Scan for the cell matching the given text and deliver its [x, y] coordinate at center. 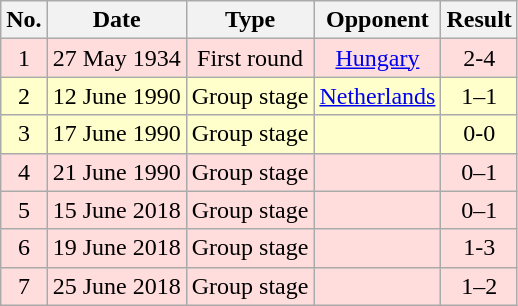
Opponent [378, 20]
0-0 [479, 134]
25 June 2018 [116, 286]
No. [24, 20]
21 June 1990 [116, 172]
2-4 [479, 58]
1–2 [479, 286]
Result [479, 20]
1-3 [479, 248]
Netherlands [378, 96]
6 [24, 248]
27 May 1934 [116, 58]
12 June 1990 [116, 96]
7 [24, 286]
Type [250, 20]
15 June 2018 [116, 210]
1 [24, 58]
First round [250, 58]
Date [116, 20]
4 [24, 172]
5 [24, 210]
2 [24, 96]
17 June 1990 [116, 134]
3 [24, 134]
Hungary [378, 58]
19 June 2018 [116, 248]
1–1 [479, 96]
